Locate the cell with the specified text and output its [x, y] center coordinate. 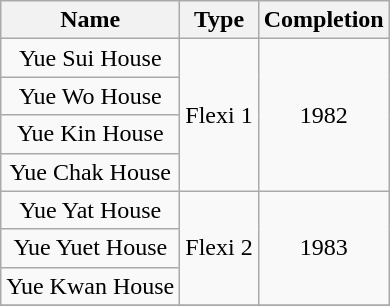
Name [90, 20]
Completion [324, 20]
Yue Chak House [90, 172]
Yue Kwan House [90, 286]
1982 [324, 115]
Flexi 2 [219, 248]
Yue Wo House [90, 96]
Yue Yuet House [90, 248]
1983 [324, 248]
Yue Sui House [90, 58]
Yue Yat House [90, 210]
Type [219, 20]
Yue Kin House [90, 134]
Flexi 1 [219, 115]
